Pinpoint the cell where the given text exists, returning its (X, Y) midpoint coordinate. 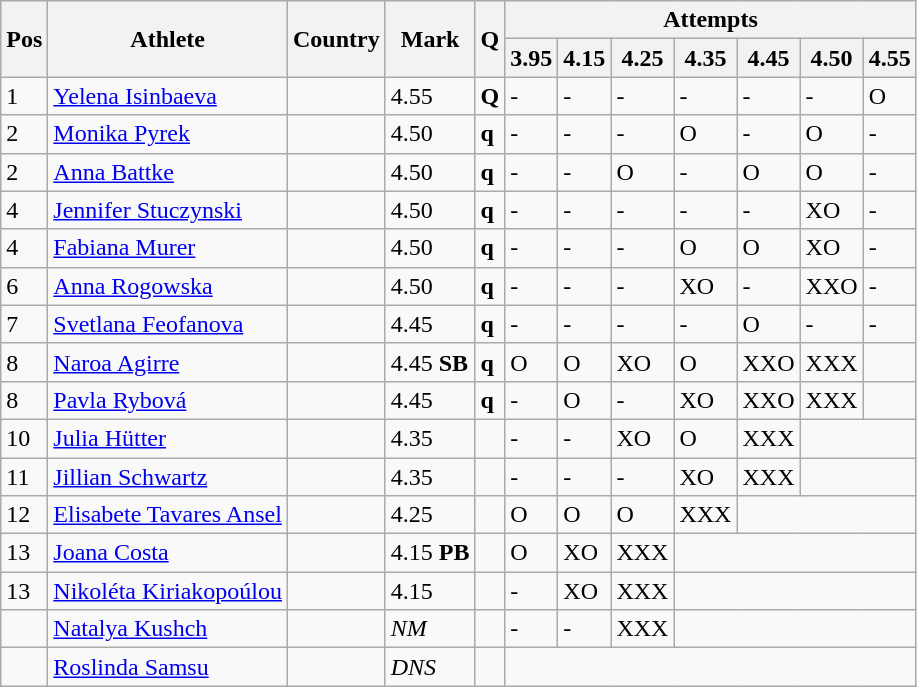
Mark (430, 39)
Fabiana Murer (168, 248)
Anna Rogowska (168, 286)
1 (24, 96)
Attempts (710, 20)
Monika Pyrek (168, 134)
Yelena Isinbaeva (168, 96)
Joana Costa (168, 553)
Athlete (168, 39)
Naroa Agirre (168, 362)
Natalya Kushch (168, 629)
11 (24, 477)
4.15 PB (430, 553)
Nikoléta Kiriakopoúlou (168, 591)
Jillian Schwartz (168, 477)
Country (337, 39)
4.45 SB (430, 362)
3.95 (532, 58)
Svetlana Feofanova (168, 324)
Pavla Rybová (168, 400)
6 (24, 286)
Julia Hütter (168, 438)
12 (24, 515)
Anna Battke (168, 172)
Roslinda Samsu (168, 667)
Pos (24, 39)
7 (24, 324)
NM (430, 629)
DNS (430, 667)
Jennifer Stuczynski (168, 210)
Elisabete Tavares Ansel (168, 515)
10 (24, 438)
